Capture the cell that displays the provided text and extract its [X, Y] central coordinate. 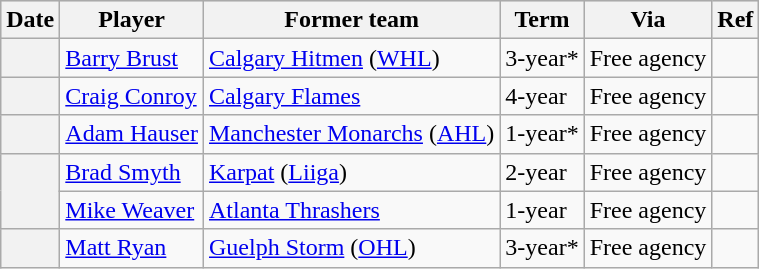
2-year [542, 172]
Barry Brust [132, 58]
Calgary Hitmen (WHL) [351, 58]
Former team [351, 20]
Craig Conroy [132, 96]
Ref [736, 20]
Adam Hauser [132, 134]
Mike Weaver [132, 210]
Calgary Flames [351, 96]
Manchester Monarchs (AHL) [351, 134]
Player [132, 20]
Date [30, 20]
1-year [542, 210]
4-year [542, 96]
Guelph Storm (OHL) [351, 248]
Term [542, 20]
Matt Ryan [132, 248]
1-year* [542, 134]
Atlanta Thrashers [351, 210]
Brad Smyth [132, 172]
Karpat (Liiga) [351, 172]
Via [648, 20]
